Extract the (X, Y) coordinate from the center of the cell holding the provided text.  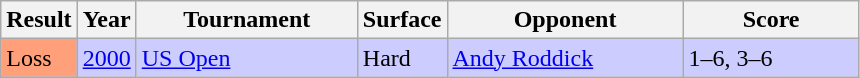
Year (106, 20)
Tournament (246, 20)
Andy Roddick (565, 58)
Result (39, 20)
Score (771, 20)
2000 (106, 58)
Opponent (565, 20)
Loss (39, 58)
1–6, 3–6 (771, 58)
Hard (402, 58)
US Open (246, 58)
Surface (402, 20)
